From the cell containing the given text, extract its center point as [x, y] coordinate. 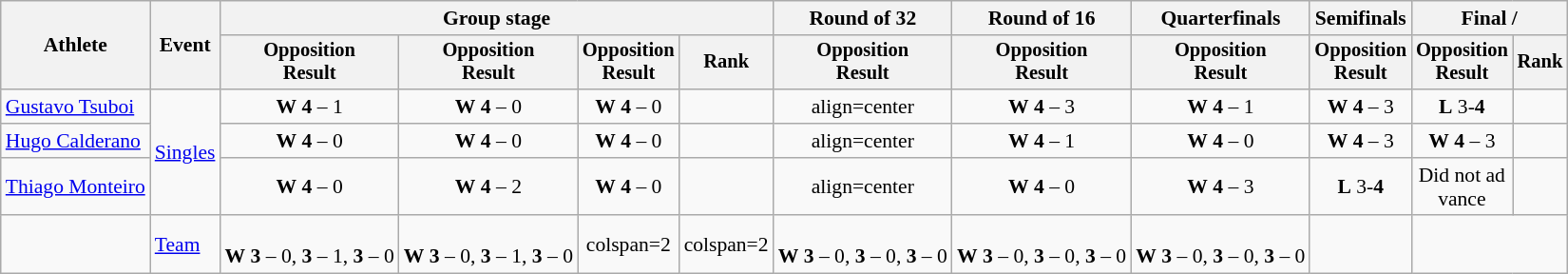
Event [185, 46]
Athlete [76, 46]
Quarterfinals [1220, 18]
Semifinals [1361, 18]
Gustavo Tsuboi [76, 107]
Round of 32 [863, 18]
Group stage [496, 18]
Thiago Monteiro [76, 186]
Hugo Calderano [76, 141]
Final / [1489, 18]
Singles [185, 152]
Team [185, 245]
W 4 – 2 [488, 186]
Did not advance [1462, 186]
Round of 16 [1042, 18]
